Detect which cell encompasses the target text, then output its (x, y) center coordinate. 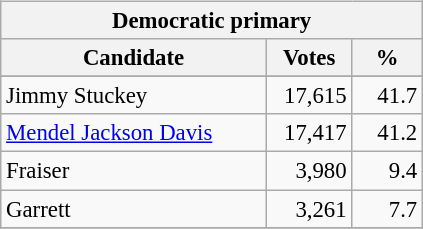
Votes (309, 58)
17,615 (309, 96)
3,261 (309, 209)
7.7 (388, 209)
Democratic primary (212, 21)
9.4 (388, 171)
Fraiser (134, 171)
41.2 (388, 133)
17,417 (309, 133)
41.7 (388, 96)
Garrett (134, 209)
Jimmy Stuckey (134, 96)
3,980 (309, 171)
Candidate (134, 58)
Mendel Jackson Davis (134, 133)
% (388, 58)
